Find where the given text appears and provide that cell's center as [X, Y] coordinate. 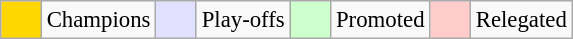
Play-offs [243, 20]
Champions [98, 20]
Promoted [380, 20]
Relegated [521, 20]
